From the cell containing the given text, extract its center point as [X, Y] coordinate. 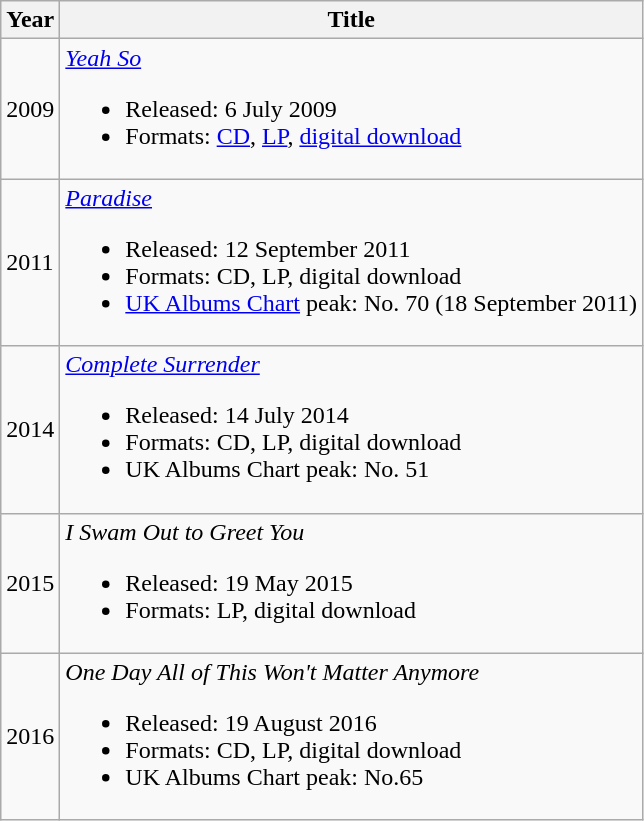
Complete SurrenderReleased: 14 July 2014Formats: CD, LP, digital downloadUK Albums Chart peak: No. 51 [352, 430]
2015 [30, 583]
2016 [30, 736]
2011 [30, 262]
2009 [30, 109]
Year [30, 20]
ParadiseReleased: 12 September 2011Formats: CD, LP, digital downloadUK Albums Chart peak: No. 70 (18 September 2011) [352, 262]
2014 [30, 430]
One Day All of This Won't Matter AnymoreReleased: 19 August 2016Formats: CD, LP, digital downloadUK Albums Chart peak: No.65 [352, 736]
I Swam Out to Greet YouReleased: 19 May 2015Formats: LP, digital download [352, 583]
Yeah SoReleased: 6 July 2009Formats: CD, LP, digital download [352, 109]
Title [352, 20]
